Capture the cell that displays the provided text and extract its [X, Y] central coordinate. 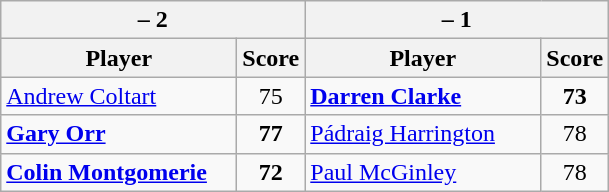
Colin Montgomerie [119, 172]
– 1 [457, 20]
72 [271, 172]
73 [575, 96]
Gary Orr [119, 134]
Andrew Coltart [119, 96]
77 [271, 134]
Darren Clarke [423, 96]
75 [271, 96]
Pádraig Harrington [423, 134]
Paul McGinley [423, 172]
– 2 [153, 20]
